Provide the [x, y] coordinate of the cell's center where the given text is located.  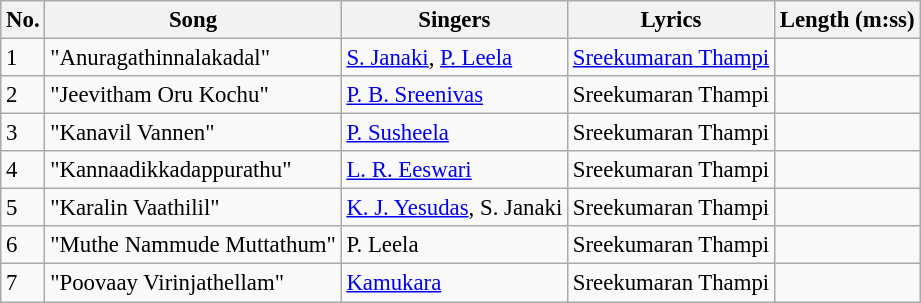
Song [193, 20]
5 [23, 208]
2 [23, 95]
7 [23, 283]
Singers [454, 20]
"Karalin Vaathilil" [193, 208]
Length (m:ss) [846, 20]
6 [23, 245]
P. B. Sreenivas [454, 95]
P. Susheela [454, 133]
"Kannaadikkadappurathu" [193, 170]
"Jeevitham Oru Kochu" [193, 95]
"Muthe Nammude Muttathum" [193, 245]
K. J. Yesudas, S. Janaki [454, 208]
No. [23, 20]
Kamukara [454, 283]
P. Leela [454, 245]
"Anuragathinnalakadal" [193, 58]
L. R. Eeswari [454, 170]
3 [23, 133]
1 [23, 58]
Lyrics [672, 20]
S. Janaki, P. Leela [454, 58]
"Kanavil Vannen" [193, 133]
"Poovaay Virinjathellam" [193, 283]
4 [23, 170]
